Search for the cell housing the specified text and yield its [X, Y] center coordinate. 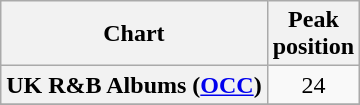
UK R&B Albums (OCC) [134, 85]
24 [313, 85]
Peakposition [313, 34]
Chart [134, 34]
